Extract the (X, Y) coordinate from the center of the cell holding the provided text.  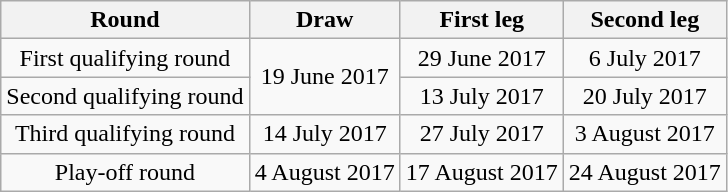
Third qualifying round (125, 134)
24 August 2017 (644, 172)
17 August 2017 (482, 172)
Play-off round (125, 172)
14 July 2017 (324, 134)
20 July 2017 (644, 96)
29 June 2017 (482, 58)
Draw (324, 20)
First leg (482, 20)
Round (125, 20)
19 June 2017 (324, 77)
27 July 2017 (482, 134)
6 July 2017 (644, 58)
4 August 2017 (324, 172)
First qualifying round (125, 58)
3 August 2017 (644, 134)
Second leg (644, 20)
13 July 2017 (482, 96)
Second qualifying round (125, 96)
